Pinpoint the cell where the given text exists, returning its [x, y] midpoint coordinate. 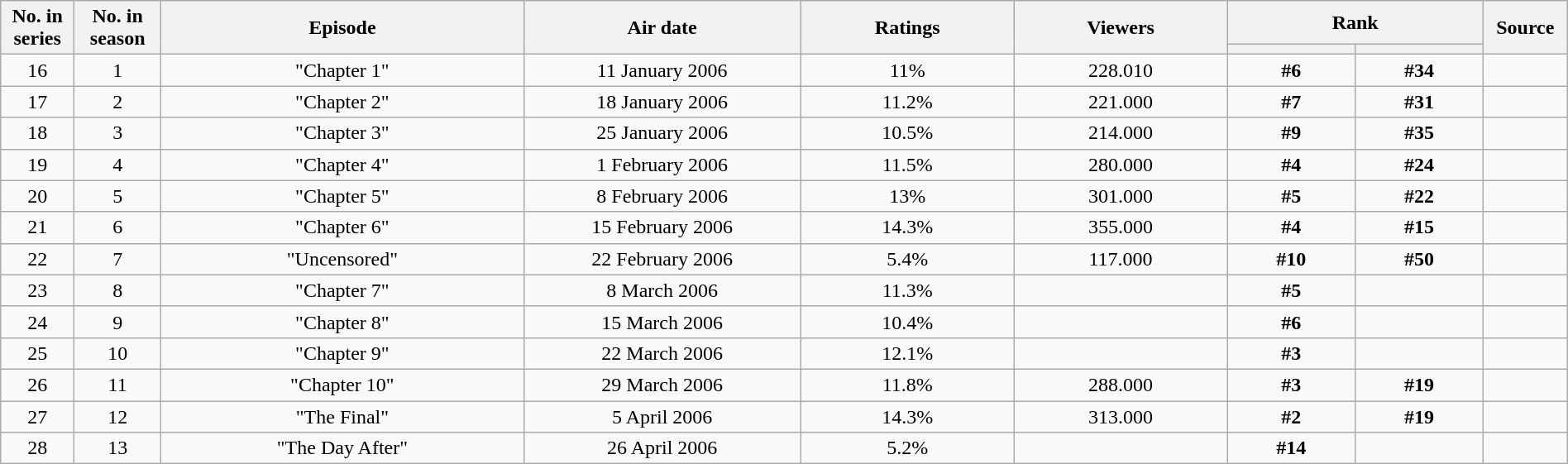
#9 [1292, 133]
26 April 2006 [662, 448]
"The Final" [342, 416]
18 January 2006 [662, 102]
28 [38, 448]
#24 [1419, 165]
"Chapter 4" [342, 165]
301.000 [1121, 196]
Episode [342, 28]
19 [38, 165]
21 [38, 227]
9 [117, 322]
8 [117, 290]
22 February 2006 [662, 259]
23 [38, 290]
11.2% [907, 102]
11.3% [907, 290]
#7 [1292, 102]
8 February 2006 [662, 196]
288.000 [1121, 385]
#31 [1419, 102]
"The Day After" [342, 448]
No. inseason [117, 28]
No. inseries [38, 28]
18 [38, 133]
#14 [1292, 448]
12 [117, 416]
11% [907, 70]
8 March 2006 [662, 290]
17 [38, 102]
"Chapter 9" [342, 353]
29 March 2006 [662, 385]
Rank [1355, 22]
#15 [1419, 227]
#50 [1419, 259]
"Chapter 10" [342, 385]
"Chapter 5" [342, 196]
1 [117, 70]
#22 [1419, 196]
10.5% [907, 133]
5.2% [907, 448]
16 [38, 70]
11.5% [907, 165]
2 [117, 102]
Source [1525, 28]
10.4% [907, 322]
#2 [1292, 416]
#34 [1419, 70]
13% [907, 196]
22 [38, 259]
5 April 2006 [662, 416]
"Chapter 3" [342, 133]
12.1% [907, 353]
313.000 [1121, 416]
27 [38, 416]
"Chapter 8" [342, 322]
11.8% [907, 385]
"Chapter 6" [342, 227]
214.000 [1121, 133]
#35 [1419, 133]
"Chapter 2" [342, 102]
5 [117, 196]
22 March 2006 [662, 353]
25 January 2006 [662, 133]
355.000 [1121, 227]
5.4% [907, 259]
280.000 [1121, 165]
13 [117, 448]
26 [38, 385]
"Chapter 7" [342, 290]
4 [117, 165]
Ratings [907, 28]
"Chapter 1" [342, 70]
15 March 2006 [662, 322]
10 [117, 353]
11 January 2006 [662, 70]
20 [38, 196]
11 [117, 385]
7 [117, 259]
221.000 [1121, 102]
Air date [662, 28]
117.000 [1121, 259]
#10 [1292, 259]
"Uncensored" [342, 259]
6 [117, 227]
Viewers [1121, 28]
24 [38, 322]
25 [38, 353]
1 February 2006 [662, 165]
228.010 [1121, 70]
15 February 2006 [662, 227]
3 [117, 133]
